Extract the [x, y] coordinate from the center of the cell holding the provided text.  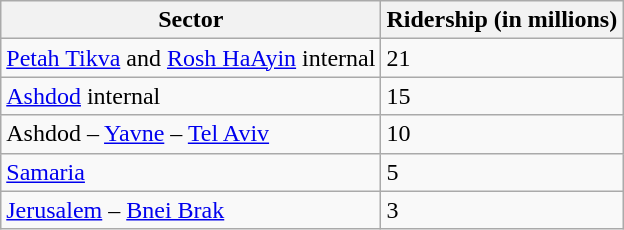
Jerusalem – Bnei Brak [191, 210]
21 [502, 58]
Samaria [191, 172]
10 [502, 134]
3 [502, 210]
15 [502, 96]
Sector [191, 20]
Ridership (in millions) [502, 20]
Petah Tikva and Rosh HaAyin internal [191, 58]
5 [502, 172]
Ashdod internal [191, 96]
Ashdod – Yavne – Tel Aviv [191, 134]
